Scan for the cell matching the given text and deliver its (x, y) coordinate at center. 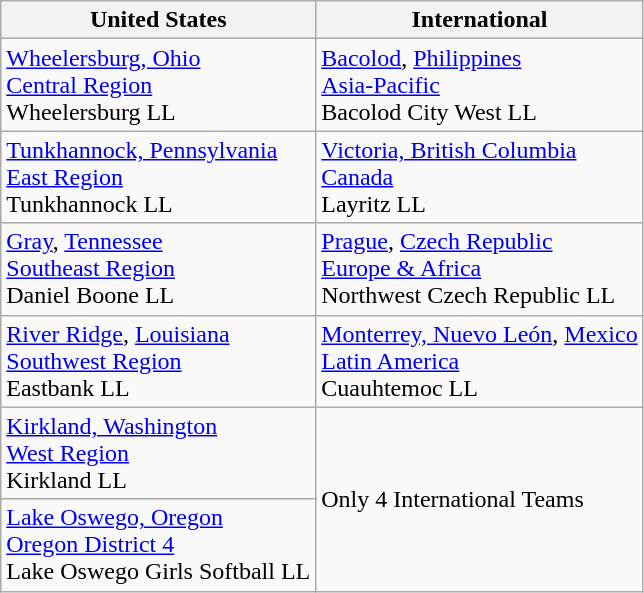
International (480, 20)
Lake Oswego, Oregon Oregon District 4 Lake Oswego Girls Softball LL (158, 545)
Gray, Tennessee Southeast Region Daniel Boone LL (158, 269)
Monterrey, Nuevo León, Mexico Latin America Cuauhtemoc LL (480, 361)
Wheelersburg, Ohio Central Region Wheelersburg LL (158, 85)
Only 4 International Teams (480, 499)
United States (158, 20)
Prague, Czech Republic Europe & Africa Northwest Czech Republic LL (480, 269)
River Ridge, Louisiana Southwest Region Eastbank LL (158, 361)
Kirkland, Washington West Region Kirkland LL (158, 453)
Tunkhannock, Pennsylvania East Region Tunkhannock LL (158, 177)
Victoria, British Columbia Canada Layritz LL (480, 177)
Bacolod, Philippines Asia-Pacific Bacolod City West LL (480, 85)
